Output the (x, y) coordinate of the center of the cell containing the given text.  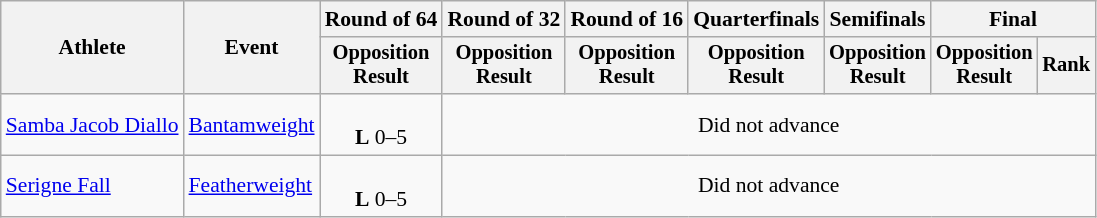
Featherweight (252, 186)
Samba Jacob Diallo (92, 124)
Rank (1066, 66)
Round of 64 (382, 19)
Round of 16 (626, 19)
Serigne Fall (92, 186)
Bantamweight (252, 124)
Final (1013, 19)
Quarterfinals (756, 19)
Round of 32 (504, 19)
Event (252, 48)
Athlete (92, 48)
Semifinals (878, 19)
